Output the (x, y) coordinate of the center of the cell containing the given text.  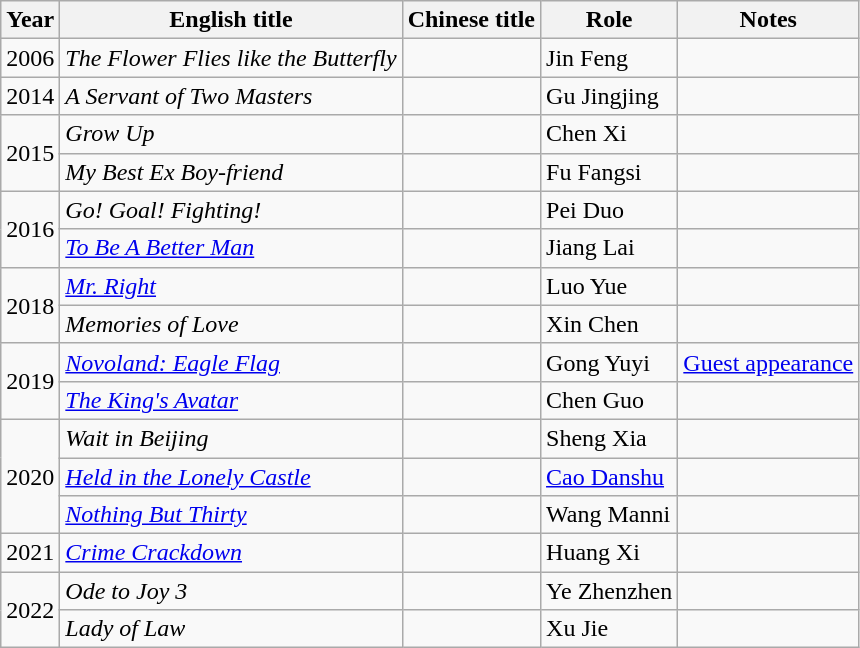
The Flower Flies like the Butterfly (231, 58)
Lady of Law (231, 629)
Jiang Lai (610, 248)
Chen Xi (610, 134)
Guest appearance (768, 362)
Luo Yue (610, 286)
Chinese title (471, 20)
2021 (30, 553)
Wait in Beijing (231, 438)
My Best Ex Boy-friend (231, 172)
2019 (30, 381)
English title (231, 20)
Cao Danshu (610, 477)
2015 (30, 153)
2016 (30, 229)
Novoland: Eagle Flag (231, 362)
Wang Manni (610, 515)
Gong Yuyi (610, 362)
2018 (30, 305)
Jin Feng (610, 58)
Year (30, 20)
Go! Goal! Fighting! (231, 210)
Notes (768, 20)
Role (610, 20)
Chen Guo (610, 400)
Ye Zhenzhen (610, 591)
Fu Fangsi (610, 172)
2022 (30, 610)
2020 (30, 476)
A Servant of Two Masters (231, 96)
Held in the Lonely Castle (231, 477)
The King's Avatar (231, 400)
Crime Crackdown (231, 553)
Sheng Xia (610, 438)
2014 (30, 96)
Huang Xi (610, 553)
Pei Duo (610, 210)
Xu Jie (610, 629)
2006 (30, 58)
Grow Up (231, 134)
To Be A Better Man (231, 248)
Nothing But Thirty (231, 515)
Ode to Joy 3 (231, 591)
Gu Jingjing (610, 96)
Memories of Love (231, 324)
Xin Chen (610, 324)
Mr. Right (231, 286)
